Find where the given text appears and provide that cell's center as [x, y] coordinate. 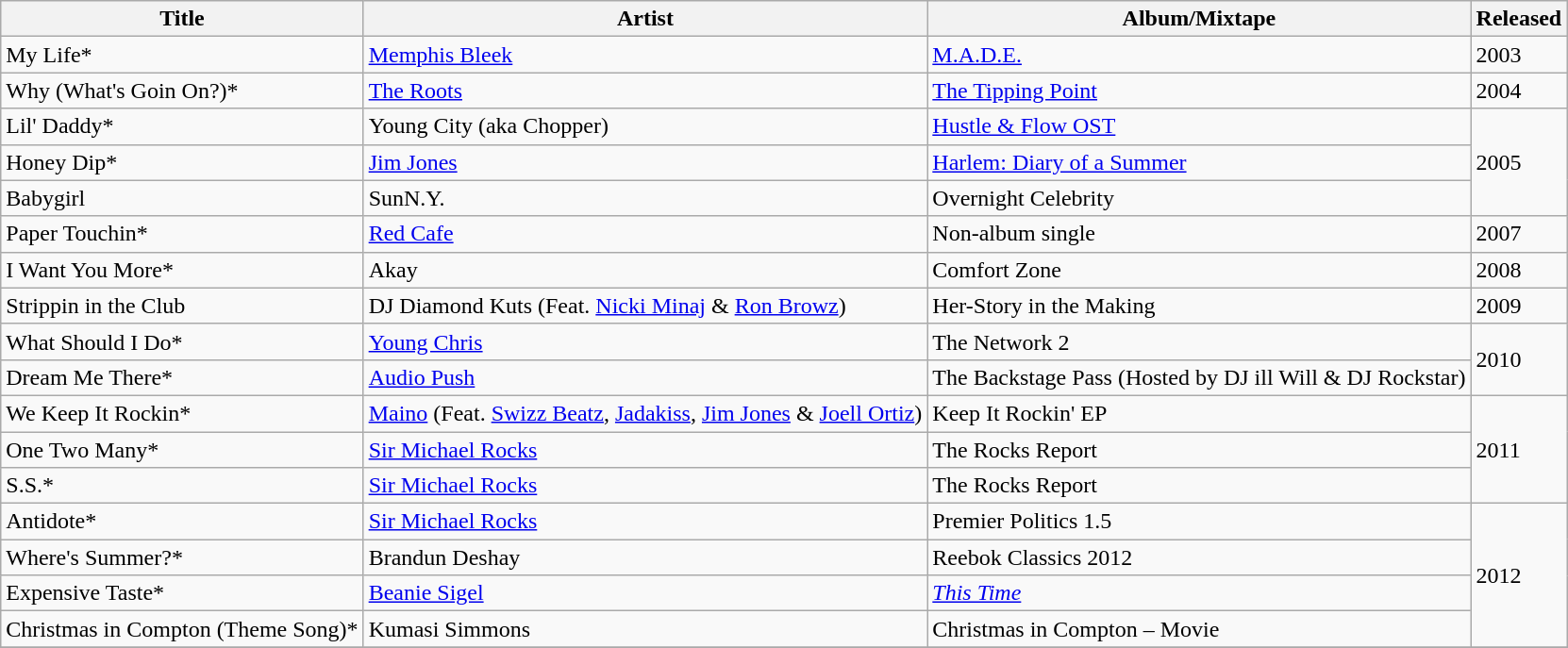
Comfort Zone [1199, 270]
The Backstage Pass (Hosted by DJ ill Will & DJ Rockstar) [1199, 377]
2003 [1519, 55]
Non-album single [1199, 234]
2004 [1519, 91]
Released [1519, 19]
2007 [1519, 234]
Jim Jones [645, 162]
Keep It Rockin' EP [1199, 413]
Expensive Taste* [182, 593]
We Keep It Rockin* [182, 413]
The Tipping Point [1199, 91]
I Want You More* [182, 270]
Beanie Sigel [645, 593]
Brandun Deshay [645, 557]
DJ Diamond Kuts (Feat. Nicki Minaj & Ron Browz) [645, 306]
What Should I Do* [182, 341]
Her-Story in the Making [1199, 306]
The Network 2 [1199, 341]
Honey Dip* [182, 162]
Young City (aka Chopper) [645, 126]
This Time [1199, 593]
Overnight Celebrity [1199, 198]
Memphis Bleek [645, 55]
Why (What's Goin On?)* [182, 91]
My Life* [182, 55]
2005 [1519, 162]
The Roots [645, 91]
Premier Politics 1.5 [1199, 522]
Lil' Daddy* [182, 126]
Strippin in the Club [182, 306]
S.S.* [182, 486]
2010 [1519, 359]
Where's Summer?* [182, 557]
Title [182, 19]
2009 [1519, 306]
Antidote* [182, 522]
Artist [645, 19]
Maino (Feat. Swizz Beatz, Jadakiss, Jim Jones & Joell Ortiz) [645, 413]
One Two Many* [182, 450]
Christmas in Compton – Movie [1199, 629]
M.A.D.E. [1199, 55]
Reebok Classics 2012 [1199, 557]
Akay [645, 270]
SunN.Y. [645, 198]
2011 [1519, 449]
Young Chris [645, 341]
Babygirl [182, 198]
Harlem: Diary of a Summer [1199, 162]
Kumasi Simmons [645, 629]
Paper Touchin* [182, 234]
Christmas in Compton (Theme Song)* [182, 629]
Red Cafe [645, 234]
Dream Me There* [182, 377]
2012 [1519, 575]
Album/Mixtape [1199, 19]
2008 [1519, 270]
Hustle & Flow OST [1199, 126]
Audio Push [645, 377]
